Find where the given text appears and provide that cell's center as [X, Y] coordinate. 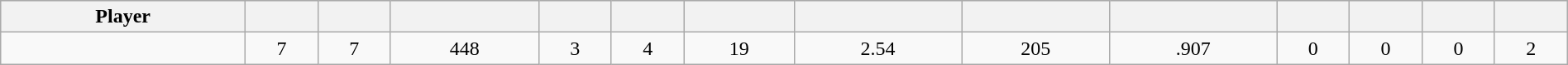
4 [648, 48]
.907 [1193, 48]
448 [465, 48]
2 [1531, 48]
Player [123, 17]
3 [575, 48]
205 [1035, 48]
19 [739, 48]
2.54 [878, 48]
